Search for the cell housing the specified text and yield its (x, y) center coordinate. 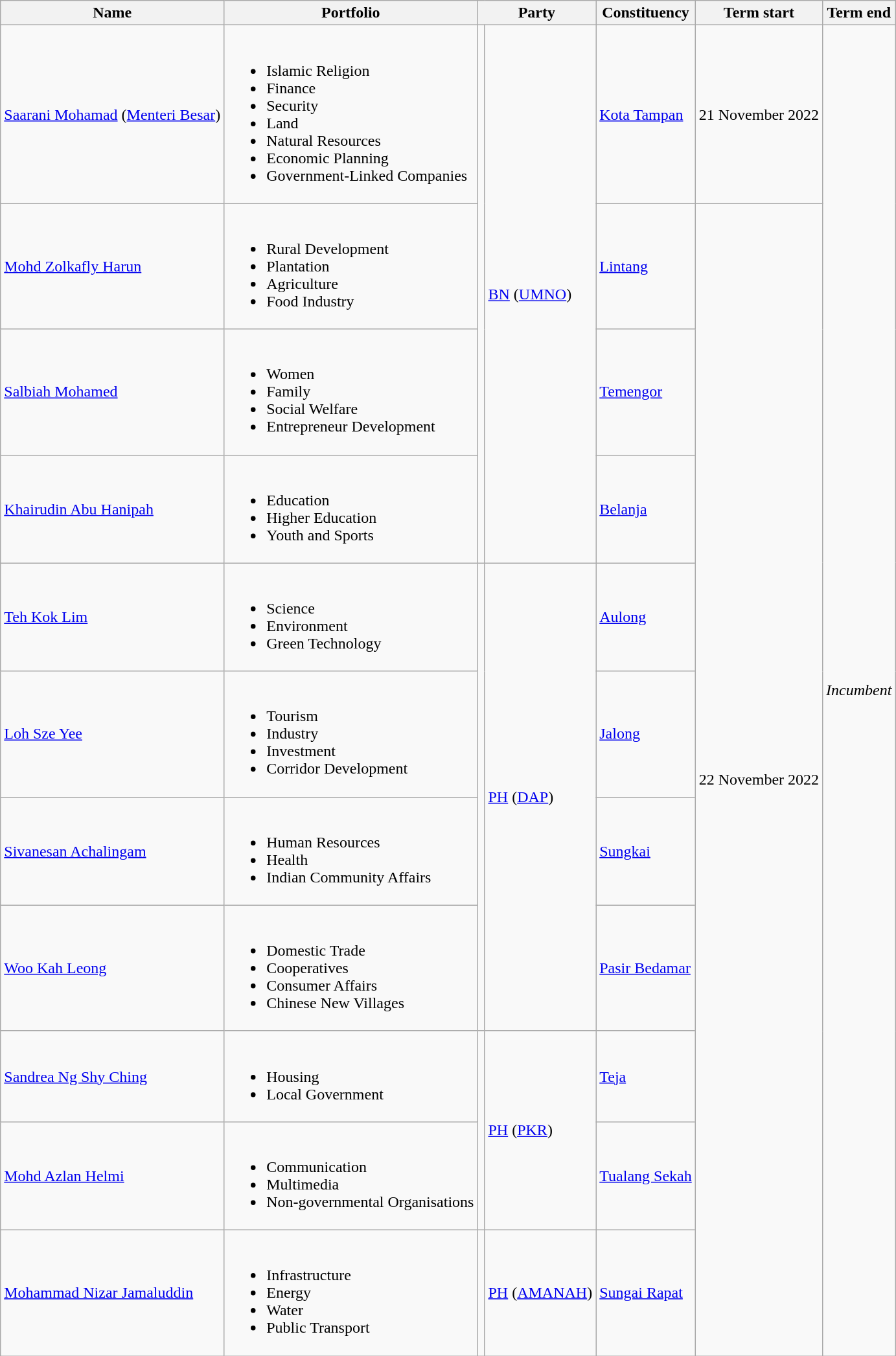
Rural DevelopmentPlantationAgricultureFood Industry (351, 266)
Incumbent (859, 691)
TourismIndustryInvestmentCorridor Development (351, 734)
Islamic ReligionFinanceSecurityLandNatural ResourcesEconomic PlanningGovernment-Linked Companies (351, 114)
Kota Tampan (646, 114)
CommunicationMultimediaNon-governmental Organisations (351, 1175)
PH (DAP) (540, 797)
Term end (859, 13)
Sandrea Ng Shy Ching (113, 1076)
Jalong (646, 734)
Woo Kah Leong (113, 968)
PH (AMANAH) (540, 1293)
BN (UMNO) (540, 294)
WomenFamilySocial WelfareEntrepreneur Development (351, 392)
Constituency (646, 13)
Belanja (646, 509)
Mohammad Nizar Jamaluddin (113, 1293)
Salbiah Mohamed (113, 392)
Term start (759, 13)
Lintang (646, 266)
Pasir Bedamar (646, 968)
Tualang Sekah (646, 1175)
ScienceEnvironmentGreen Technology (351, 617)
Temengor (646, 392)
Mohd Azlan Helmi (113, 1175)
Khairudin Abu Hanipah (113, 509)
Sungkai (646, 851)
Party (536, 13)
Portfolio (351, 13)
Saarani Mohamad (Menteri Besar) (113, 114)
Mohd Zolkafly Harun (113, 266)
Teja (646, 1076)
21 November 2022 (759, 114)
PH (PKR) (540, 1130)
HousingLocal Government (351, 1076)
EducationHigher EducationYouth and Sports (351, 509)
Sungai Rapat (646, 1293)
22 November 2022 (759, 780)
Loh Sze Yee (113, 734)
Sivanesan Achalingam (113, 851)
InfrastructureEnergyWaterPublic Transport (351, 1293)
Aulong (646, 617)
Teh Kok Lim (113, 617)
Domestic TradeCooperativesConsumer AffairsChinese New Villages (351, 968)
Name (113, 13)
Human ResourcesHealthIndian Community Affairs (351, 851)
